From the cell containing the given text, extract its center point as [X, Y] coordinate. 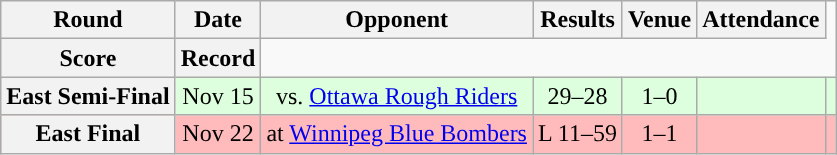
Opponent [397, 20]
at Winnipeg Blue Bombers [397, 134]
East Semi-Final [88, 96]
Score [88, 58]
1–0 [659, 96]
Attendance [761, 20]
Date [218, 20]
Round [88, 20]
East Final [88, 134]
29–28 [577, 96]
Record [218, 58]
Nov 15 [218, 96]
Results [577, 20]
L 11–59 [577, 134]
1–1 [659, 134]
vs. Ottawa Rough Riders [397, 96]
Venue [659, 20]
Nov 22 [218, 134]
